Search for the cell housing the specified text and yield its [x, y] center coordinate. 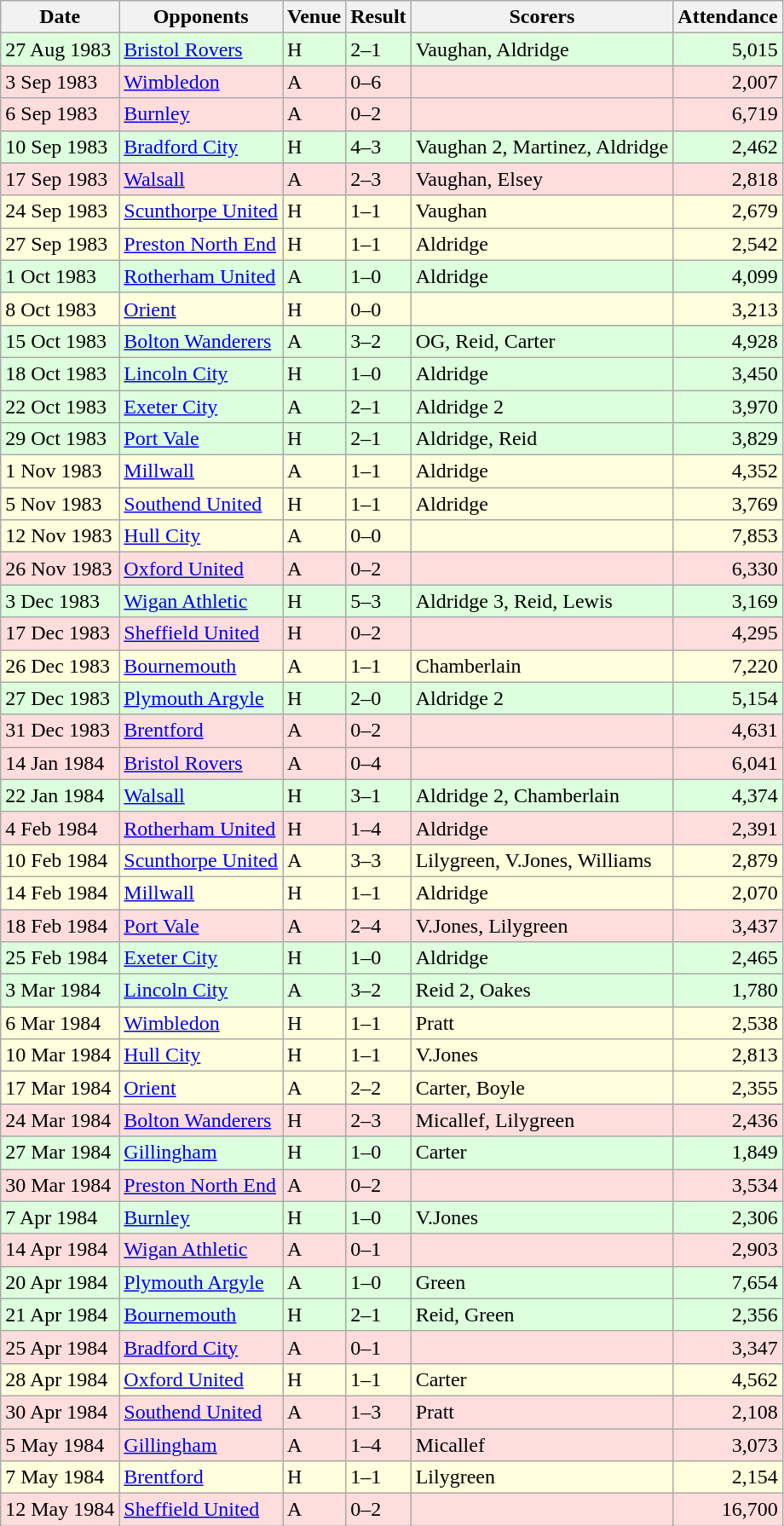
14 Jan 1984 [60, 763]
4,295 [728, 633]
2,538 [728, 1023]
7,654 [728, 1282]
2,542 [728, 244]
2,879 [728, 860]
12 Nov 1983 [60, 536]
25 Apr 1984 [60, 1347]
Vaughan, Aldridge [542, 49]
2,462 [728, 147]
3 Dec 1983 [60, 601]
3,829 [728, 439]
Carter, Boyle [542, 1088]
2,070 [728, 893]
Aldridge, Reid [542, 439]
OG, Reid, Carter [542, 341]
24 Sep 1983 [60, 211]
4,099 [728, 276]
Lilygreen, V.Jones, Williams [542, 860]
1 Nov 1983 [60, 471]
2,903 [728, 1250]
1,849 [728, 1153]
24 Mar 1984 [60, 1120]
1–3 [378, 1412]
28 Apr 1984 [60, 1379]
2,679 [728, 211]
4 Feb 1984 [60, 828]
Aldridge 2, Chamberlain [542, 795]
2,356 [728, 1315]
4,374 [728, 795]
6 Mar 1984 [60, 1023]
18 Feb 1984 [60, 925]
Scorers [542, 17]
3,450 [728, 373]
3–1 [378, 795]
3–3 [378, 860]
3,534 [728, 1185]
2,436 [728, 1120]
1 Oct 1983 [60, 276]
2,355 [728, 1088]
3 Mar 1984 [60, 991]
0–4 [378, 763]
27 Dec 1983 [60, 698]
20 Apr 1984 [60, 1282]
10 Feb 1984 [60, 860]
0–6 [378, 82]
7 May 1984 [60, 1477]
21 Apr 1984 [60, 1315]
22 Jan 1984 [60, 795]
4,562 [728, 1379]
27 Mar 1984 [60, 1153]
Aldridge 3, Reid, Lewis [542, 601]
5 May 1984 [60, 1445]
Micallef, Lilygreen [542, 1120]
7 Apr 1984 [60, 1217]
3,437 [728, 925]
6,041 [728, 763]
10 Mar 1984 [60, 1055]
27 Sep 1983 [60, 244]
12 May 1984 [60, 1510]
2,154 [728, 1477]
3,347 [728, 1347]
22 Oct 1983 [60, 407]
Green [542, 1282]
6,330 [728, 569]
10 Sep 1983 [60, 147]
Micallef [542, 1445]
3,970 [728, 407]
Reid, Green [542, 1315]
2,813 [728, 1055]
18 Oct 1983 [60, 373]
5–3 [378, 601]
2,391 [728, 828]
6 Sep 1983 [60, 114]
17 Dec 1983 [60, 633]
2,818 [728, 179]
3,073 [728, 1445]
17 Sep 1983 [60, 179]
15 Oct 1983 [60, 341]
4,352 [728, 471]
2,108 [728, 1412]
1,780 [728, 991]
Attendance [728, 17]
Lilygreen [542, 1477]
4–3 [378, 147]
2,465 [728, 958]
2,007 [728, 82]
2–0 [378, 698]
Result [378, 17]
3,213 [728, 309]
7,220 [728, 666]
Vaughan 2, Martinez, Aldridge [542, 147]
6,719 [728, 114]
4,928 [728, 341]
25 Feb 1984 [60, 958]
29 Oct 1983 [60, 439]
16,700 [728, 1510]
Date [60, 17]
31 Dec 1983 [60, 731]
2,306 [728, 1217]
5 Nov 1983 [60, 504]
Venue [314, 17]
5,015 [728, 49]
17 Mar 1984 [60, 1088]
3,169 [728, 601]
14 Apr 1984 [60, 1250]
Reid 2, Oakes [542, 991]
7,853 [728, 536]
30 Apr 1984 [60, 1412]
14 Feb 1984 [60, 893]
27 Aug 1983 [60, 49]
2–2 [378, 1088]
26 Nov 1983 [60, 569]
Opponents [201, 17]
8 Oct 1983 [60, 309]
26 Dec 1983 [60, 666]
2–4 [378, 925]
3 Sep 1983 [60, 82]
5,154 [728, 698]
Vaughan [542, 211]
4,631 [728, 731]
30 Mar 1984 [60, 1185]
V.Jones, Lilygreen [542, 925]
3,769 [728, 504]
Vaughan, Elsey [542, 179]
Chamberlain [542, 666]
